Extract the [x, y] coordinate from the center of the cell holding the provided text.  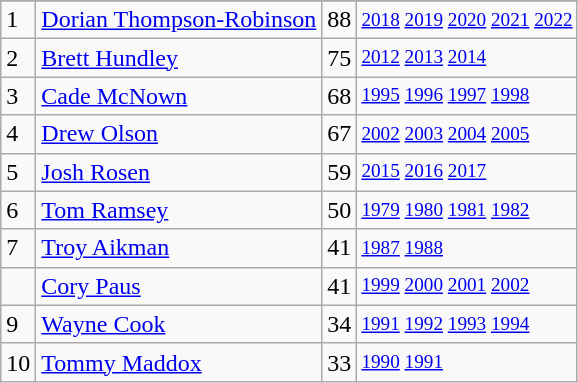
7 [18, 248]
Troy Aikman [179, 248]
3 [18, 96]
Tommy Maddox [179, 362]
33 [340, 362]
2018 2019 2020 2021 2022 [467, 20]
1987 1988 [467, 248]
2015 2016 2017 [467, 172]
75 [340, 58]
34 [340, 324]
1979 1980 1981 1982 [467, 210]
6 [18, 210]
67 [340, 134]
1 [18, 20]
Tom Ramsey [179, 210]
1995 1996 1997 1998 [467, 96]
2 [18, 58]
Drew Olson [179, 134]
59 [340, 172]
88 [340, 20]
5 [18, 172]
Wayne Cook [179, 324]
1990 1991 [467, 362]
68 [340, 96]
50 [340, 210]
Cade McNown [179, 96]
1999 2000 2001 2002 [467, 286]
9 [18, 324]
2002 2003 2004 2005 [467, 134]
Cory Paus [179, 286]
Dorian Thompson-Robinson [179, 20]
4 [18, 134]
Brett Hundley [179, 58]
1991 1992 1993 1994 [467, 324]
Josh Rosen [179, 172]
10 [18, 362]
2012 2013 2014 [467, 58]
